Search for the cell housing the specified text and yield its (x, y) center coordinate. 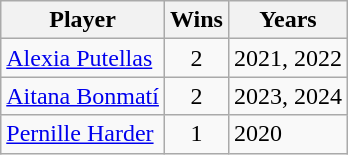
2021, 2022 (288, 58)
Aitana Bonmatí (83, 96)
Wins (196, 20)
1 (196, 134)
Years (288, 20)
2023, 2024 (288, 96)
2020 (288, 134)
Alexia Putellas (83, 58)
Player (83, 20)
Pernille Harder (83, 134)
